Return the [X, Y] coordinate for the center point of the cell that contains the specified text.  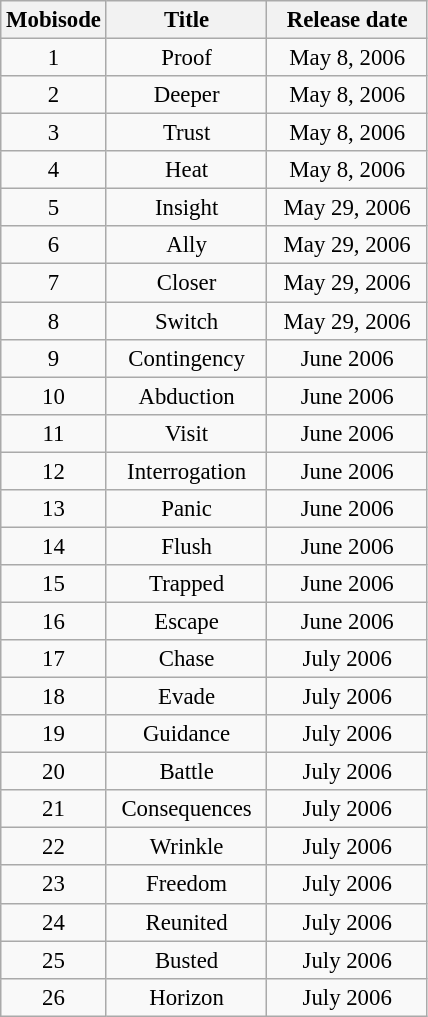
10 [54, 396]
Busted [186, 960]
12 [54, 471]
20 [54, 772]
Ally [186, 245]
Abduction [186, 396]
Release date [348, 20]
11 [54, 433]
Deeper [186, 95]
Trust [186, 133]
Insight [186, 208]
15 [54, 584]
Interrogation [186, 471]
23 [54, 885]
Closer [186, 283]
6 [54, 245]
17 [54, 659]
Escape [186, 621]
Switch [186, 321]
Consequences [186, 809]
Reunited [186, 922]
Flush [186, 546]
Trapped [186, 584]
26 [54, 997]
9 [54, 358]
Horizon [186, 997]
Evade [186, 697]
4 [54, 170]
3 [54, 133]
24 [54, 922]
Proof [186, 58]
18 [54, 697]
21 [54, 809]
Visit [186, 433]
Battle [186, 772]
22 [54, 847]
Chase [186, 659]
13 [54, 509]
14 [54, 546]
7 [54, 283]
Freedom [186, 885]
Contingency [186, 358]
Panic [186, 509]
Heat [186, 170]
5 [54, 208]
16 [54, 621]
Wrinkle [186, 847]
Guidance [186, 734]
1 [54, 58]
19 [54, 734]
Mobisode [54, 20]
Title [186, 20]
25 [54, 960]
2 [54, 95]
8 [54, 321]
